Return the (X, Y) coordinate for the center point of the cell that contains the specified text.  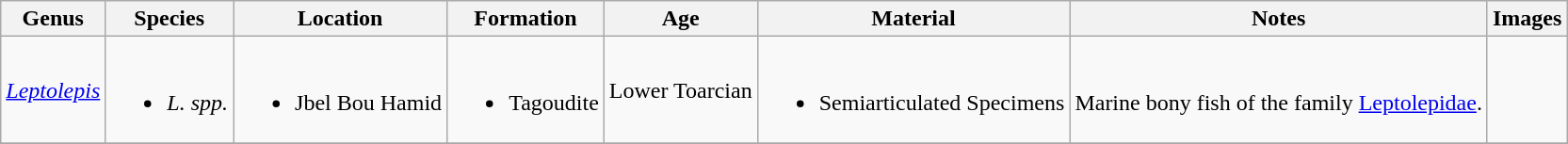
Leptolepis (53, 90)
Formation (525, 19)
Material (913, 19)
Genus (53, 19)
Age (680, 19)
Location (341, 19)
Images (1527, 19)
Semiarticulated Specimens (913, 90)
Tagoudite (525, 90)
Lower Toarcian (680, 90)
Species (170, 19)
Notes (1279, 19)
Jbel Bou Hamid (341, 90)
Marine bony fish of the family Leptolepidae. (1279, 90)
L. spp. (170, 90)
